Output the (X, Y) coordinate of the center of the cell containing the given text.  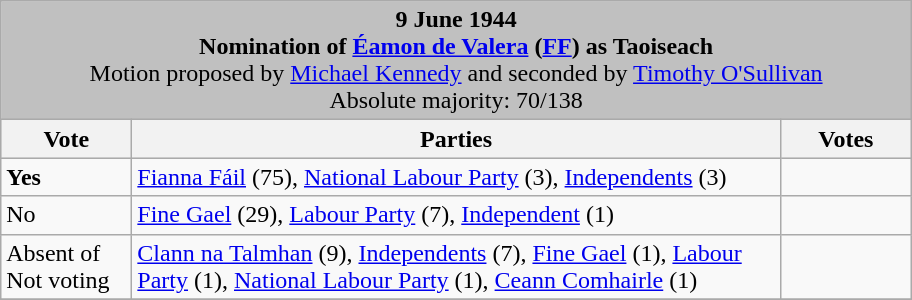
Yes (66, 177)
No (66, 215)
Absent ofNot voting (66, 266)
Parties (456, 139)
Fine Gael (29), Labour Party (7), Independent (1) (456, 215)
Votes (846, 139)
Fianna Fáil (75), National Labour Party (3), Independents (3) (456, 177)
Clann na Talmhan (9), Independents (7), Fine Gael (1), Labour Party (1), National Labour Party (1), Ceann Comhairle (1) (456, 266)
Vote (66, 139)
